Return the (X, Y) coordinate for the center point of the cell that contains the specified text.  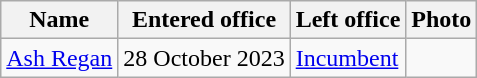
Incumbent (348, 58)
Left office (348, 20)
Photo (442, 20)
28 October 2023 (204, 58)
Entered office (204, 20)
Ash Regan (60, 58)
Name (60, 20)
